Provide the [X, Y] coordinate of the cell's center where the given text is located.  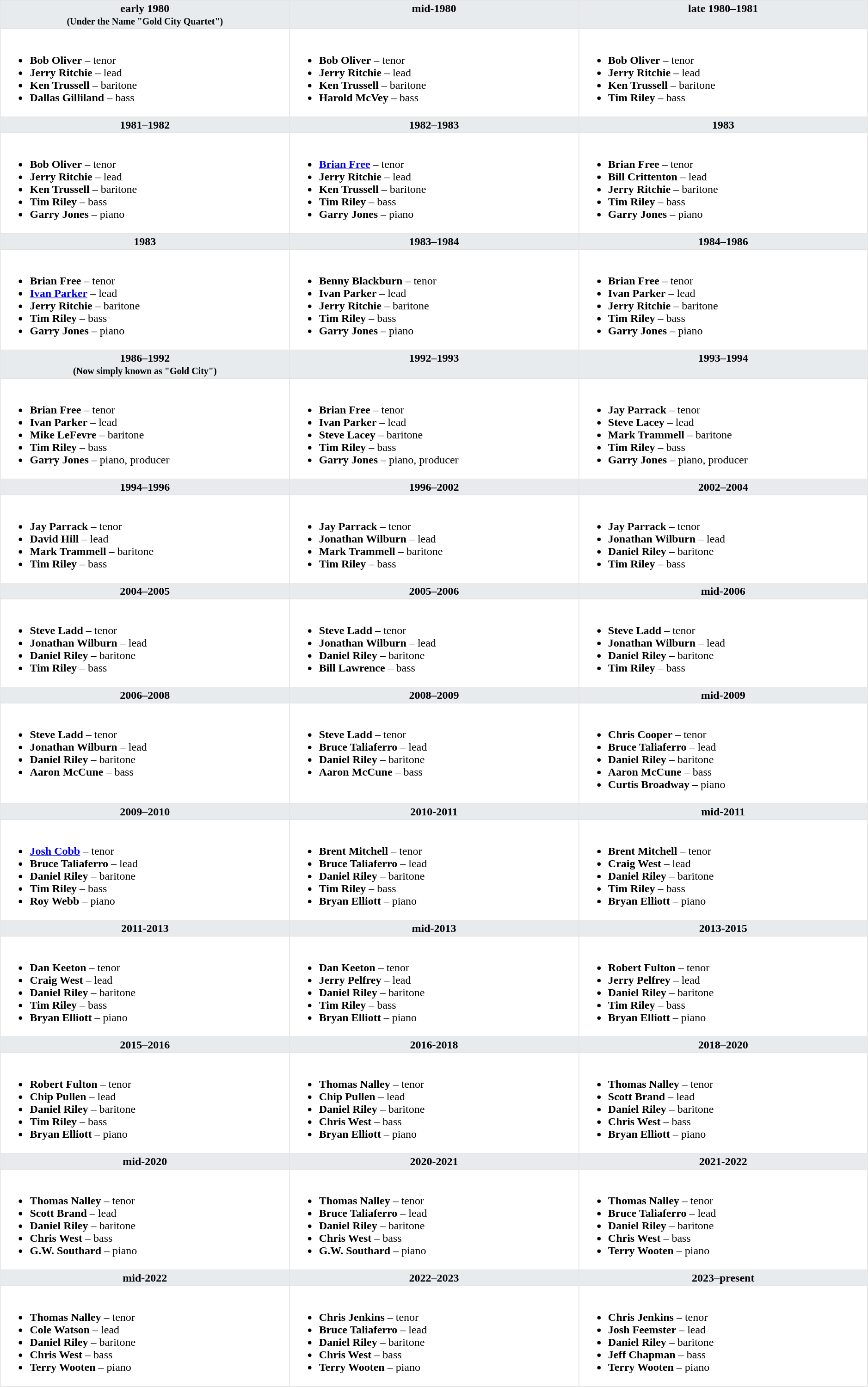
2006–2008 [145, 695]
2004–2005 [145, 591]
2010-2011 [434, 812]
Bob Oliver – tenorJerry Ritchie – leadKen Trussell – baritoneDallas Gilliland – bass [145, 73]
2015–2016 [145, 1045]
Jay Parrack – tenorSteve Lacey – leadMark Trammell – baritoneTim Riley – bassGarry Jones – piano, producer [723, 429]
Thomas Nalley – tenorChip Pullen – leadDaniel Riley – baritoneChris West – bassBryan Elliott – piano [434, 1103]
Thomas Nalley – tenorBruce Taliaferro – leadDaniel Riley – baritoneChris West – bassTerry Wooten – piano [723, 1220]
Chris Jenkins – tenorJosh Feemster – leadDaniel Riley – baritoneJeff Chapman – bassTerry Wooten – piano [723, 1336]
Brian Free – tenorIvan Parker – leadSteve Lacey – baritoneTim Riley – bassGarry Jones – piano, producer [434, 429]
1994–1996 [145, 487]
mid-2011 [723, 812]
Jay Parrack – tenorDavid Hill – leadMark Trammell – baritoneTim Riley – bass [145, 539]
2016-2018 [434, 1045]
Steve Ladd – tenorJonathan Wilburn – leadDaniel Riley – baritoneBill Lawrence – bass [434, 643]
Dan Keeton – tenorJerry Pelfrey – leadDaniel Riley – baritoneTim Riley – bassBryan Elliott – piano [434, 986]
Jay Parrack – tenorJonathan Wilburn – leadDaniel Riley – baritoneTim Riley – bass [723, 539]
mid-2020 [145, 1161]
mid-2009 [723, 695]
Thomas Nalley – tenorCole Watson – leadDaniel Riley – baritoneChris West – bassTerry Wooten – piano [145, 1336]
1986–1992(Now simply known as "Gold City") [145, 364]
Brent Mitchell – tenorBruce Taliaferro – leadDaniel Riley – baritoneTim Riley – bassBryan Elliott – piano [434, 870]
Chris Jenkins – tenorBruce Taliaferro – leadDaniel Riley – baritoneChris West – bassTerry Wooten – piano [434, 1336]
2022–2023 [434, 1278]
1993–1994 [723, 364]
2020-2021 [434, 1161]
2008–2009 [434, 695]
Steve Ladd – tenorJonathan Wilburn – leadDaniel Riley – baritoneAaron McCune – bass [145, 753]
mid-2013 [434, 928]
Bob Oliver – tenorJerry Ritchie – leadKen Trussell – baritoneTim Riley – bass [723, 73]
Chris Cooper – tenorBruce Taliaferro – leadDaniel Riley – baritoneAaron McCune – bassCurtis Broadway – piano [723, 753]
2005–2006 [434, 591]
1981–1982 [145, 125]
1984–1986 [723, 241]
2013-2015 [723, 928]
Bob Oliver – tenorJerry Ritchie – leadKen Trussell – baritoneTim Riley – bassGarry Jones – piano [145, 183]
Robert Fulton – tenorJerry Pelfrey – leadDaniel Riley – baritoneTim Riley – bassBryan Elliott – piano [723, 986]
Brent Mitchell – tenorCraig West – leadDaniel Riley – baritoneTim Riley – bassBryan Elliott – piano [723, 870]
2023–present [723, 1278]
1992–1993 [434, 364]
2021-2022 [723, 1161]
Brian Free – tenorIvan Parker – leadMike LeFevre – baritoneTim Riley – bassGarry Jones – piano, producer [145, 429]
Benny Blackburn – tenorIvan Parker – leadJerry Ritchie – baritoneTim Riley – bassGarry Jones – piano [434, 300]
Jay Parrack – tenorJonathan Wilburn – leadMark Trammell – baritoneTim Riley – bass [434, 539]
1983–1984 [434, 241]
Dan Keeton – tenorCraig West – leadDaniel Riley – baritoneTim Riley – bassBryan Elliott – piano [145, 986]
Thomas Nalley – tenorScott Brand – leadDaniel Riley – baritoneChris West – bassG.W. Southard – piano [145, 1220]
Bob Oliver – tenorJerry Ritchie – leadKen Trussell – baritoneHarold McVey – bass [434, 73]
Thomas Nalley – tenorScott Brand – leadDaniel Riley – baritoneChris West – bassBryan Elliott – piano [723, 1103]
2002–2004 [723, 487]
2011-2013 [145, 928]
1982–1983 [434, 125]
Robert Fulton – tenorChip Pullen – leadDaniel Riley – baritoneTim Riley – bassBryan Elliott – piano [145, 1103]
Josh Cobb – tenorBruce Taliaferro – leadDaniel Riley – baritoneTim Riley – bassRoy Webb – piano [145, 870]
1996–2002 [434, 487]
Thomas Nalley – tenorBruce Taliaferro – leadDaniel Riley – baritoneChris West – bassG.W. Southard – piano [434, 1220]
Brian Free – tenorJerry Ritchie – leadKen Trussell – baritoneTim Riley – bassGarry Jones – piano [434, 183]
mid-2006 [723, 591]
late 1980–1981 [723, 15]
mid-2022 [145, 1278]
early 1980(Under the Name "Gold City Quartet") [145, 15]
Brian Free – tenorBill Crittenton – leadJerry Ritchie – baritoneTim Riley – bassGarry Jones – piano [723, 183]
Steve Ladd – tenorBruce Taliaferro – leadDaniel Riley – baritoneAaron McCune – bass [434, 753]
2009–2010 [145, 812]
mid-1980 [434, 15]
2018–2020 [723, 1045]
